Detect which cell encompasses the target text, then output its [X, Y] center coordinate. 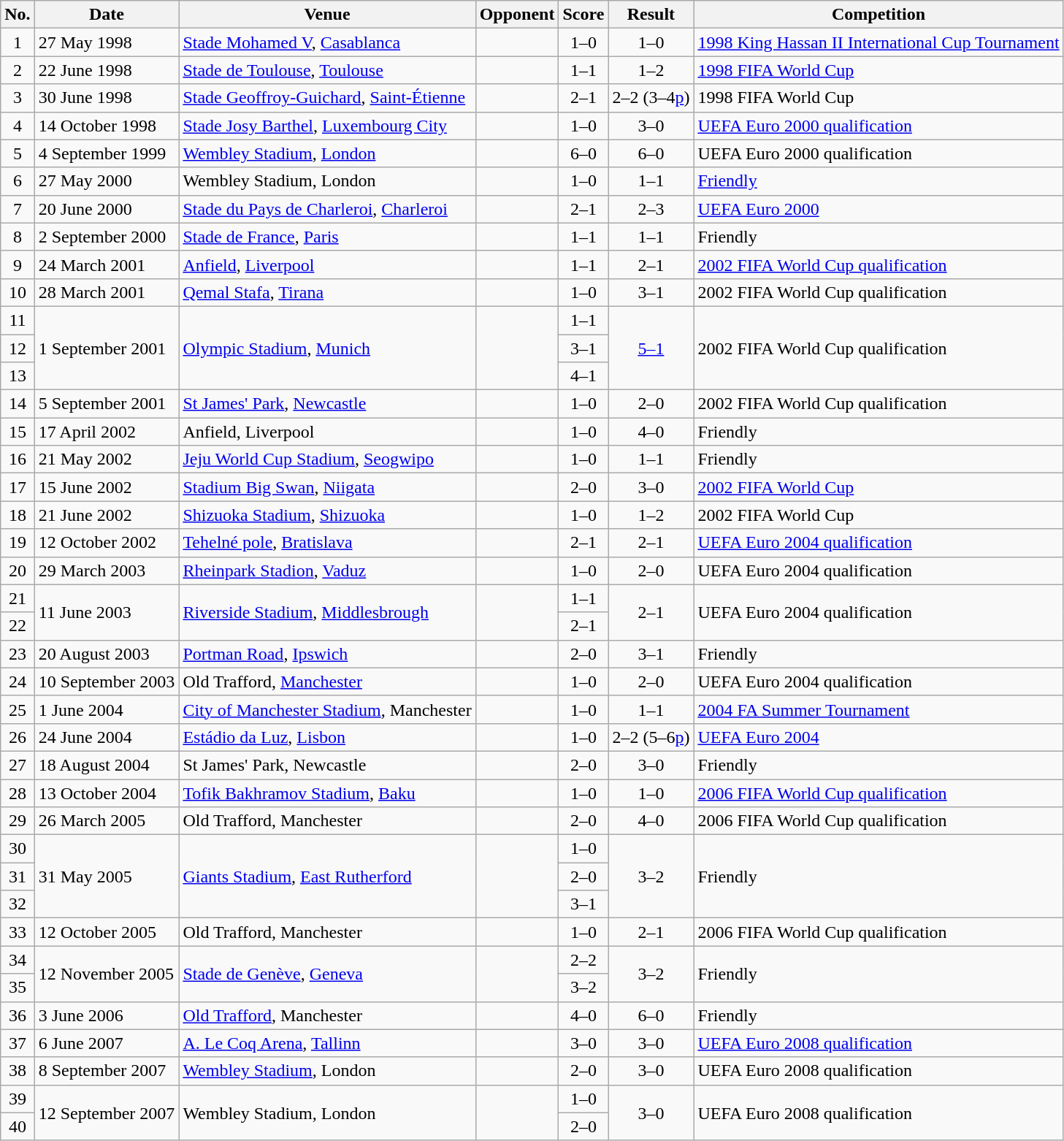
4–1 [583, 376]
City of Manchester Stadium, Manchester [327, 709]
34 [18, 960]
12 [18, 348]
26 March 2005 [107, 821]
30 June 1998 [107, 98]
29 March 2003 [107, 570]
Date [107, 15]
Stade de Toulouse, Toulouse [327, 70]
31 [18, 877]
12 November 2005 [107, 974]
A. Le Coq Arena, Tallinn [327, 1043]
22 June 1998 [107, 70]
23 [18, 654]
39 [18, 1099]
UEFA Euro 2004 [879, 737]
36 [18, 1015]
3 [18, 98]
2–2 (3–4p) [651, 98]
Competition [879, 15]
Result [651, 15]
15 June 2002 [107, 487]
7 [18, 209]
12 October 2005 [107, 932]
Stadium Big Swan, Niigata [327, 487]
3 June 2006 [107, 1015]
5 September 2001 [107, 404]
5–1 [651, 348]
Riverside Stadium, Middlesbrough [327, 612]
33 [18, 932]
27 May 1998 [107, 42]
Score [583, 15]
Stade de Genève, Geneva [327, 974]
27 [18, 765]
Stade Mohamed V, Casablanca [327, 42]
21 May 2002 [107, 459]
Estádio da Luz, Lisbon [327, 737]
20 [18, 570]
20 June 2000 [107, 209]
1998 King Hassan II International Cup Tournament [879, 42]
25 [18, 709]
27 May 2000 [107, 181]
30 [18, 849]
24 June 2004 [107, 737]
20 August 2003 [107, 654]
No. [18, 15]
Stade Josy Barthel, Luxembourg City [327, 126]
21 [18, 598]
Shizuoka Stadium, Shizuoka [327, 515]
12 October 2002 [107, 543]
22 [18, 626]
Stade du Pays de Charleroi, Charleroi [327, 209]
11 [18, 320]
Stade de France, Paris [327, 237]
11 June 2003 [107, 612]
40 [18, 1126]
19 [18, 543]
14 [18, 404]
15 [18, 432]
18 August 2004 [107, 765]
24 [18, 682]
32 [18, 904]
13 [18, 376]
UEFA Euro 2000 [879, 209]
2 September 2000 [107, 237]
Opponent [517, 15]
2004 FA Summer Tournament [879, 709]
28 [18, 793]
24 March 2001 [107, 264]
6 [18, 181]
2 [18, 70]
Stade Geoffroy-Guichard, Saint-Étienne [327, 98]
17 [18, 487]
6 June 2007 [107, 1043]
2–2 [583, 960]
1 [18, 42]
8 September 2007 [107, 1071]
26 [18, 737]
38 [18, 1071]
4 [18, 126]
16 [18, 459]
4 September 1999 [107, 153]
Jeju World Cup Stadium, Seogwipo [327, 459]
8 [18, 237]
28 March 2001 [107, 292]
Giants Stadium, East Rutherford [327, 877]
9 [18, 264]
1 September 2001 [107, 348]
37 [18, 1043]
2–2 (5–6p) [651, 737]
13 October 2004 [107, 793]
10 September 2003 [107, 682]
12 September 2007 [107, 1113]
Rheinpark Stadion, Vaduz [327, 570]
21 June 2002 [107, 515]
Venue [327, 15]
1 June 2004 [107, 709]
18 [18, 515]
29 [18, 821]
2–3 [651, 209]
Qemal Stafa, Tirana [327, 292]
31 May 2005 [107, 877]
Portman Road, Ipswich [327, 654]
14 October 1998 [107, 126]
Tehelné pole, Bratislava [327, 543]
Olympic Stadium, Munich [327, 348]
10 [18, 292]
17 April 2002 [107, 432]
35 [18, 988]
Tofik Bakhramov Stadium, Baku [327, 793]
5 [18, 153]
